Scan for the cell matching the given text and deliver its [X, Y] coordinate at center. 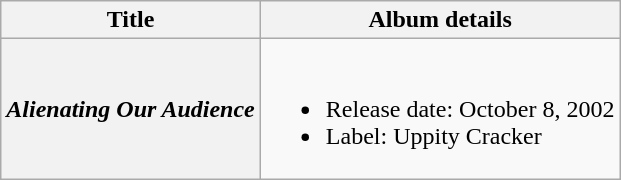
Title [131, 20]
Alienating Our Audience [131, 109]
Release date: October 8, 2002Label: Uppity Cracker [440, 109]
Album details [440, 20]
